For the text-containing cell, return its midpoint in [x, y] coordinate format. 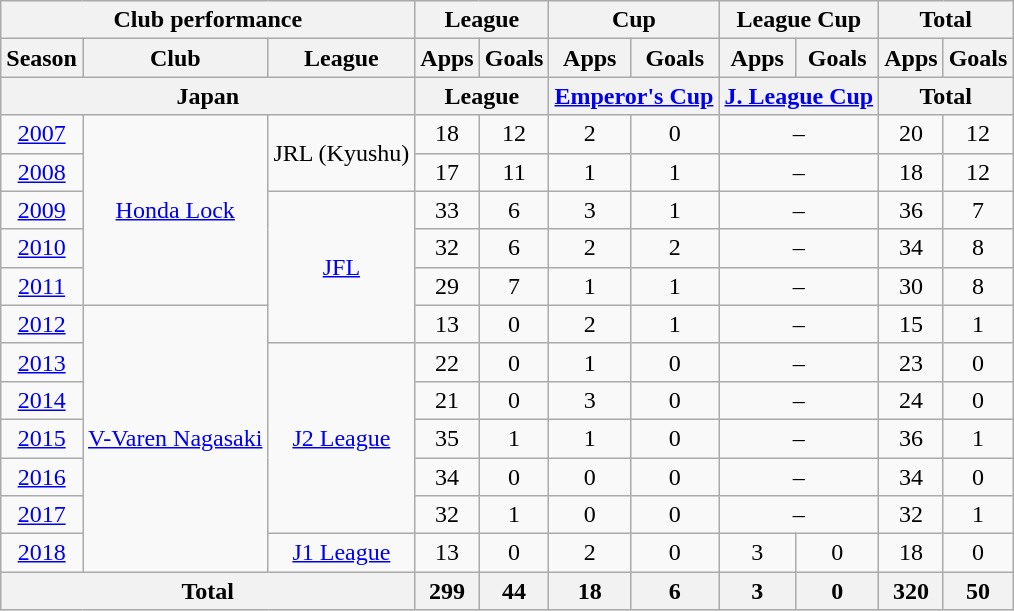
2013 [42, 362]
2012 [42, 324]
44 [514, 591]
Honda Lock [174, 210]
2017 [42, 515]
V-Varen Nagasaki [174, 438]
15 [911, 324]
JRL (Kyushu) [342, 153]
J1 League [342, 553]
22 [447, 362]
24 [911, 400]
JFL [342, 267]
23 [911, 362]
Club performance [208, 20]
Emperor's Cup [634, 96]
29 [447, 286]
J. League Cup [799, 96]
2009 [42, 210]
2018 [42, 553]
21 [447, 400]
2016 [42, 477]
11 [514, 172]
2015 [42, 438]
17 [447, 172]
320 [911, 591]
Japan [208, 96]
299 [447, 591]
30 [911, 286]
League Cup [799, 20]
Cup [634, 20]
2008 [42, 172]
J2 League [342, 438]
20 [911, 134]
2011 [42, 286]
33 [447, 210]
Club [174, 58]
2007 [42, 134]
2014 [42, 400]
2010 [42, 248]
35 [447, 438]
50 [978, 591]
Season [42, 58]
